From the cell containing the given text, extract its center point as [X, Y] coordinate. 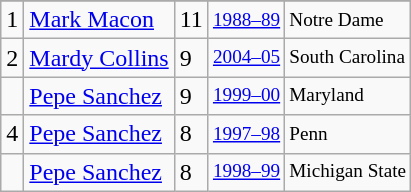
Michigan State [348, 172]
Penn [348, 134]
1999–00 [246, 96]
2 [12, 58]
Mark Macon [99, 20]
1988–89 [246, 20]
2004–05 [246, 58]
South Carolina [348, 58]
11 [191, 20]
Mardy Collins [99, 58]
Maryland [348, 96]
1997–98 [246, 134]
1998–99 [246, 172]
4 [12, 134]
1 [12, 20]
Notre Dame [348, 20]
